Extract the [X, Y] coordinate from the center of the cell holding the provided text.  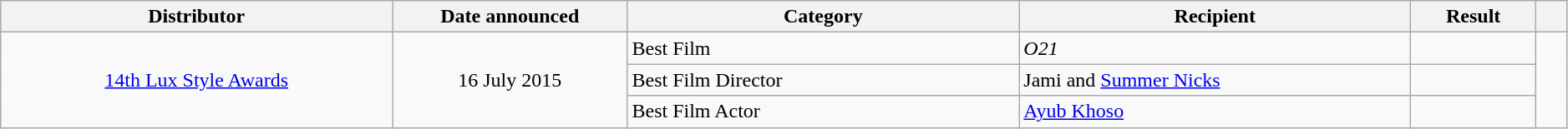
Result [1474, 17]
O21 [1215, 48]
Best Film Actor [824, 112]
Distributor [197, 17]
Date announced [510, 17]
Recipient [1215, 17]
14th Lux Style Awards [197, 80]
Best Film Director [824, 80]
Jami and Summer Nicks [1215, 80]
Best Film [824, 48]
16 July 2015 [510, 80]
Category [824, 17]
Ayub Khoso [1215, 112]
